Return [x, y] of the center of cell containing provided text 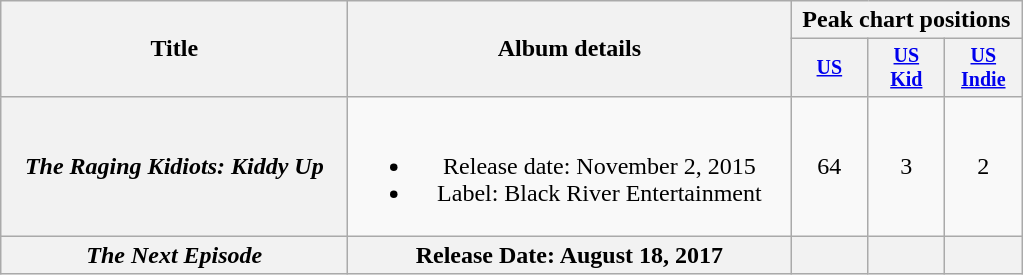
The Raging Kidiots: Kiddy Up [174, 166]
USKid [906, 68]
Release date: November 2, 2015Label: Black River Entertainment [570, 166]
Release Date: August 18, 2017 [570, 255]
2 [984, 166]
Album details [570, 49]
64 [830, 166]
The Next Episode [174, 255]
US [830, 68]
3 [906, 166]
Title [174, 49]
Peak chart positions [906, 20]
USIndie [984, 68]
